Find where the given text appears and provide that cell's center as [x, y] coordinate. 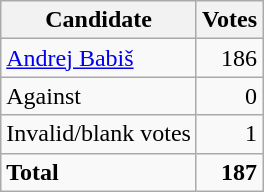
Invalid/blank votes [99, 134]
186 [229, 58]
Candidate [99, 20]
Votes [229, 20]
Total [99, 172]
1 [229, 134]
0 [229, 96]
187 [229, 172]
Andrej Babiš [99, 58]
Against [99, 96]
